Identify which cell holds the provided text, then report its [X, Y] central coordinate. 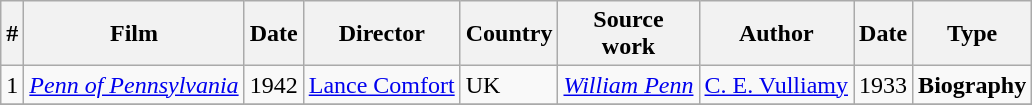
William Penn [628, 85]
Author [776, 34]
1 [12, 85]
UK [509, 85]
# [12, 34]
Penn of Pennsylvania [134, 85]
Country [509, 34]
Type [972, 34]
Film [134, 34]
1942 [274, 85]
Biography [972, 85]
Director [382, 34]
Lance Comfort [382, 85]
C. E. Vulliamy [776, 85]
1933 [884, 85]
Sourcework [628, 34]
